Search for the cell housing the specified text and yield its [x, y] center coordinate. 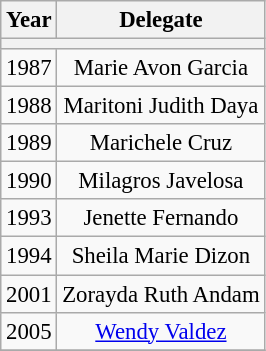
Milagros Javelosa [161, 181]
1989 [29, 143]
2001 [29, 294]
1994 [29, 256]
1987 [29, 68]
2005 [29, 331]
Zorayda Ruth Andam [161, 294]
Delegate [161, 20]
Marichele Cruz [161, 143]
Jenette Fernando [161, 219]
1988 [29, 106]
Wendy Valdez [161, 331]
1993 [29, 219]
1990 [29, 181]
Year [29, 20]
Maritoni Judith Daya [161, 106]
Marie Avon Garcia [161, 68]
Sheila Marie Dizon [161, 256]
